Find where the given text appears and provide that cell's center as (X, Y) coordinate. 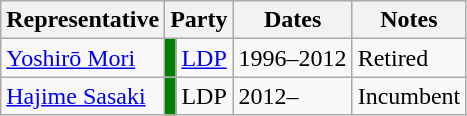
2012– (292, 96)
Dates (292, 20)
1996–2012 (292, 58)
Retired (409, 58)
Notes (409, 20)
Hajime Sasaki (83, 96)
Incumbent (409, 96)
Yoshirō Mori (83, 58)
Party (199, 20)
Representative (83, 20)
